From the cell containing the given text, extract its center point as (X, Y) coordinate. 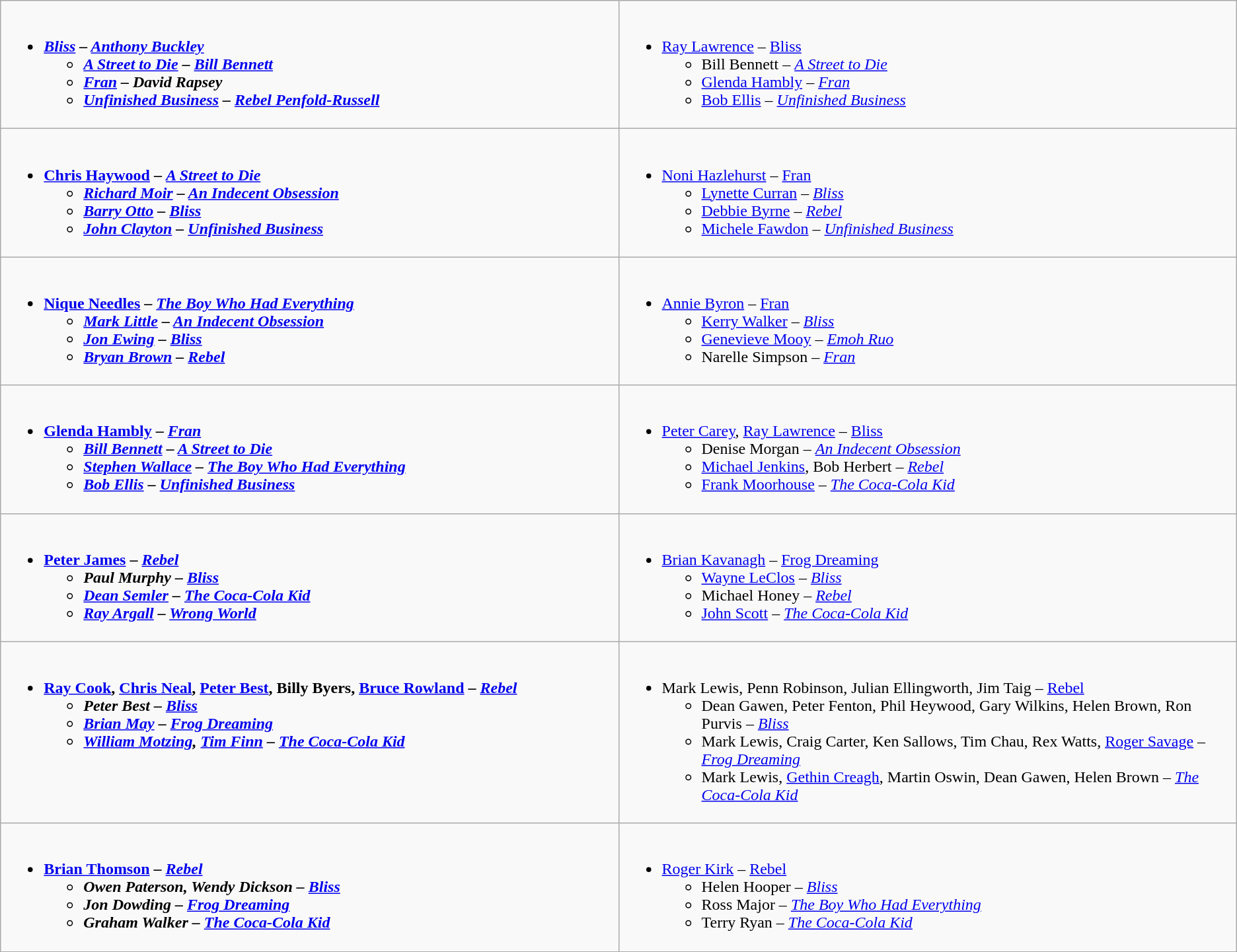
Brian Kavanagh – Frog DreamingWayne LeClos – BlissMichael Honey – RebelJohn Scott – The Coca-Cola Kid (928, 577)
Noni Hazlehurst – FranLynette Curran – BlissDebbie Byrne – RebelMichele Fawdon – Unfinished Business (928, 193)
Roger Kirk – RebelHelen Hooper – BlissRoss Major – The Boy Who Had EverythingTerry Ryan – The Coca-Cola Kid (928, 887)
Bliss – Anthony BuckleyA Street to Die – Bill BennettFran – David RapseyUnfinished Business – Rebel Penfold-Russell (309, 65)
Glenda Hambly – FranBill Bennett – A Street to DieStephen Wallace – The Boy Who Had EverythingBob Ellis – Unfinished Business (309, 449)
Ray Lawrence – BlissBill Bennett – A Street to DieGlenda Hambly – FranBob Ellis – Unfinished Business (928, 65)
Nique Needles – The Boy Who Had EverythingMark Little – An Indecent ObsessionJon Ewing – BlissBryan Brown – Rebel (309, 321)
Peter Carey, Ray Lawrence – BlissDenise Morgan – An Indecent ObsessionMichael Jenkins, Bob Herbert – RebelFrank Moorhouse – The Coca-Cola Kid (928, 449)
Peter James – RebelPaul Murphy – BlissDean Semler – The Coca-Cola KidRay Argall – Wrong World (309, 577)
Brian Thomson – RebelOwen Paterson, Wendy Dickson – BlissJon Dowding – Frog DreamingGraham Walker – The Coca-Cola Kid (309, 887)
Chris Haywood – A Street to DieRichard Moir – An Indecent ObsessionBarry Otto – BlissJohn Clayton – Unfinished Business (309, 193)
Annie Byron – FranKerry Walker – BlissGenevieve Mooy – Emoh RuoNarelle Simpson – Fran (928, 321)
